Scan for the cell matching the given text and deliver its (x, y) coordinate at center. 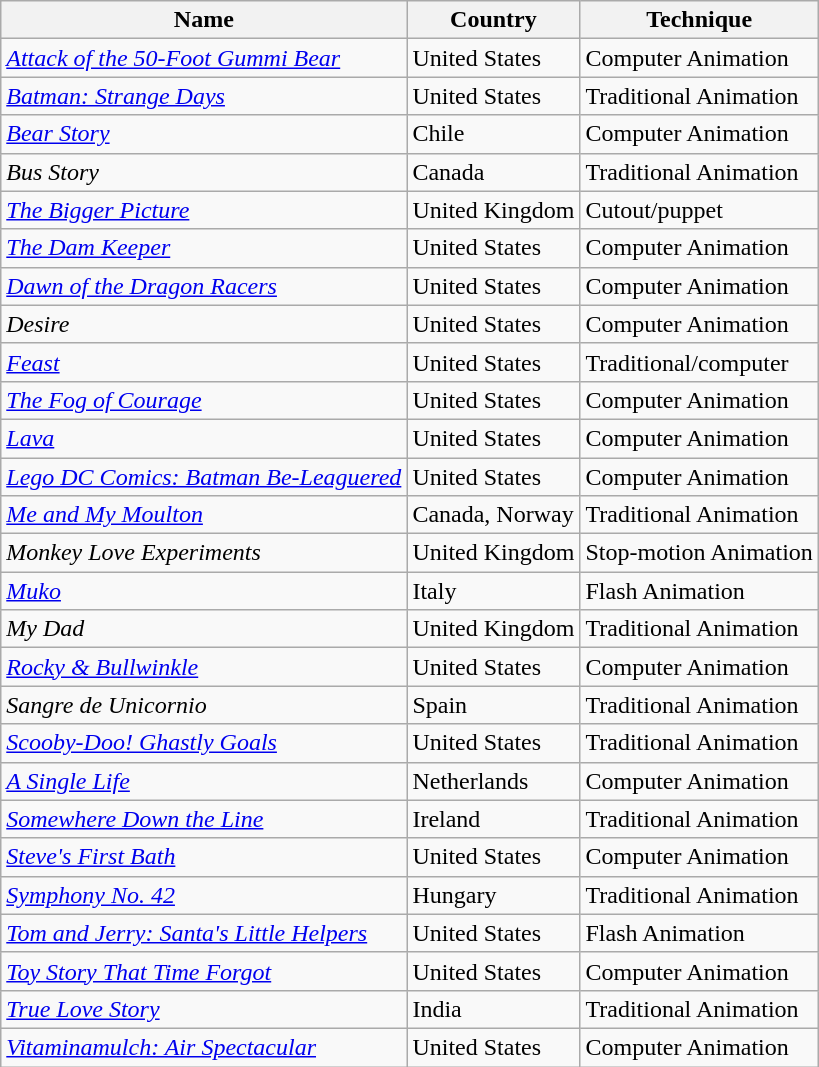
Cutout/puppet (699, 210)
Symphony No. 42 (204, 895)
Name (204, 20)
Scooby-Doo! Ghastly Goals (204, 743)
Lego DC Comics: Batman Be-Leaguered (204, 477)
India (494, 1009)
Muko (204, 591)
Hungary (494, 895)
Lava (204, 438)
The Dam Keeper (204, 248)
True Love Story (204, 1009)
Vitaminamulch: Air Spectacular (204, 1047)
Sangre de Unicornio (204, 705)
My Dad (204, 629)
The Fog of Courage (204, 400)
Canada, Norway (494, 515)
Attack of the 50-Foot Gummi Bear (204, 58)
A Single Life (204, 781)
Italy (494, 591)
Toy Story That Time Forgot (204, 971)
Desire (204, 324)
The Bigger Picture (204, 210)
Ireland (494, 819)
Batman: Strange Days (204, 96)
Canada (494, 172)
Feast (204, 362)
Somewhere Down the Line (204, 819)
Dawn of the Dragon Racers (204, 286)
Spain (494, 705)
Technique (699, 20)
Bus Story (204, 172)
Stop-motion Animation (699, 553)
Bear Story (204, 134)
Steve's First Bath (204, 857)
Monkey Love Experiments (204, 553)
Tom and Jerry: Santa's Little Helpers (204, 933)
Traditional/computer (699, 362)
Country (494, 20)
Me and My Moulton (204, 515)
Rocky & Bullwinkle (204, 667)
Netherlands (494, 781)
Chile (494, 134)
